Capture the cell that displays the provided text and extract its [x, y] central coordinate. 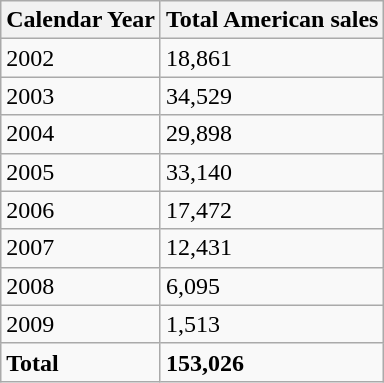
18,861 [272, 58]
12,431 [272, 248]
2002 [81, 58]
2009 [81, 324]
Calendar Year [81, 20]
1,513 [272, 324]
2007 [81, 248]
2006 [81, 210]
34,529 [272, 96]
2004 [81, 134]
2008 [81, 286]
153,026 [272, 362]
2005 [81, 172]
29,898 [272, 134]
33,140 [272, 172]
6,095 [272, 286]
17,472 [272, 210]
2003 [81, 96]
Total American sales [272, 20]
Total [81, 362]
